Return the (X, Y) coordinate for the center point of the cell that contains the specified text.  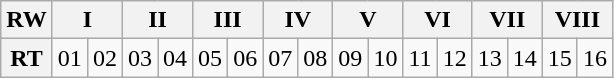
03 (140, 58)
14 (524, 58)
05 (210, 58)
VI (438, 20)
16 (594, 58)
10 (386, 58)
02 (104, 58)
I (87, 20)
RW (27, 20)
IV (298, 20)
01 (70, 58)
07 (280, 58)
12 (454, 58)
04 (176, 58)
VII (507, 20)
III (228, 20)
11 (420, 58)
13 (490, 58)
V (368, 20)
06 (246, 58)
09 (350, 58)
II (157, 20)
VIII (577, 20)
RT (27, 58)
15 (560, 58)
08 (316, 58)
